Scan for the cell matching the given text and deliver its (X, Y) coordinate at center. 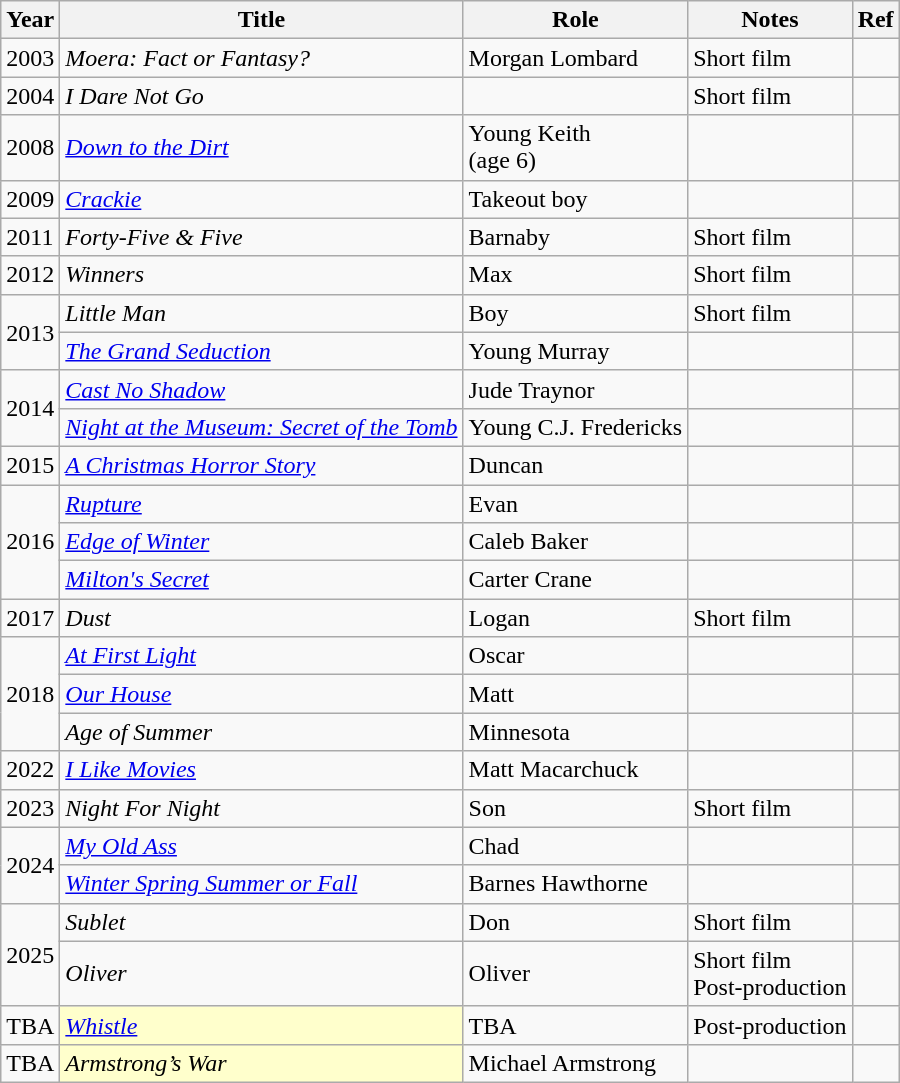
Age of Summer (262, 732)
Barnes Hawthorne (576, 884)
Boy (576, 313)
Evan (576, 503)
2023 (30, 808)
My Old Ass (262, 846)
Dust (262, 618)
2015 (30, 465)
2009 (30, 199)
Post-production (770, 1025)
Young Murray (576, 351)
Sublet (262, 922)
The Grand Seduction (262, 351)
Armstrong’s War (262, 1063)
2013 (30, 332)
Caleb Baker (576, 542)
2022 (30, 770)
2011 (30, 237)
Cast No Shadow (262, 389)
2014 (30, 408)
Don (576, 922)
I Like Movies (262, 770)
2003 (30, 58)
Year (30, 20)
Carter Crane (576, 580)
Logan (576, 618)
Notes (770, 20)
Night at the Museum: Secret of the Tomb (262, 427)
Morgan Lombard (576, 58)
Duncan (576, 465)
Our House (262, 694)
Young C.J. Fredericks (576, 427)
Little Man (262, 313)
Chad (576, 846)
Young Keith(age 6) (576, 148)
2024 (30, 865)
Edge of Winter (262, 542)
Matt (576, 694)
I Dare Not Go (262, 96)
At First Light (262, 656)
Milton's Secret (262, 580)
A Christmas Horror Story (262, 465)
Barnaby (576, 237)
Whistle (262, 1025)
Night For Night (262, 808)
Down to the Dirt (262, 148)
2004 (30, 96)
2025 (30, 954)
2008 (30, 148)
Oscar (576, 656)
Crackie (262, 199)
Winter Spring Summer or Fall (262, 884)
Short filmPost-production (770, 974)
Matt Macarchuck (576, 770)
Michael Armstrong (576, 1063)
2012 (30, 275)
Winners (262, 275)
2018 (30, 694)
Title (262, 20)
2017 (30, 618)
Rupture (262, 503)
Son (576, 808)
Jude Traynor (576, 389)
Moera: Fact or Fantasy? (262, 58)
Ref (876, 20)
2016 (30, 541)
Forty-Five & Five (262, 237)
Max (576, 275)
Role (576, 20)
Takeout boy (576, 199)
Minnesota (576, 732)
